From the cell containing the given text, extract its center point as (X, Y) coordinate. 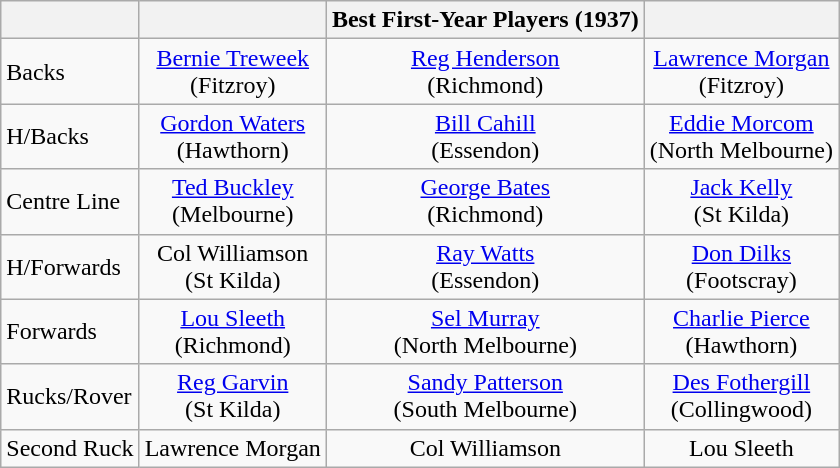
Ray Watts(Essendon) (485, 266)
Lou Sleeth(Richmond) (232, 332)
George Bates(Richmond) (485, 202)
Lou Sleeth (741, 448)
H/Backs (70, 136)
Bernie Treweek(Fitzroy) (232, 72)
Sandy Patterson(South Melbourne) (485, 396)
Best First-Year Players (1937) (485, 20)
Second Ruck (70, 448)
Eddie Morcom(North Melbourne) (741, 136)
Gordon Waters(Hawthorn) (232, 136)
Don Dilks(Footscray) (741, 266)
Centre Line (70, 202)
Reg Garvin(St Kilda) (232, 396)
Des Fothergill(Collingwood) (741, 396)
Jack Kelly(St Kilda) (741, 202)
Reg Henderson(Richmond) (485, 72)
Lawrence Morgan(Fitzroy) (741, 72)
Sel Murray(North Melbourne) (485, 332)
Col Williamson(St Kilda) (232, 266)
Lawrence Morgan (232, 448)
Rucks/Rover (70, 396)
Ted Buckley(Melbourne) (232, 202)
Bill Cahill(Essendon) (485, 136)
H/Forwards (70, 266)
Charlie Pierce(Hawthorn) (741, 332)
Backs (70, 72)
Col Williamson (485, 448)
Forwards (70, 332)
